Detect which cell encompasses the target text, then output its [x, y] center coordinate. 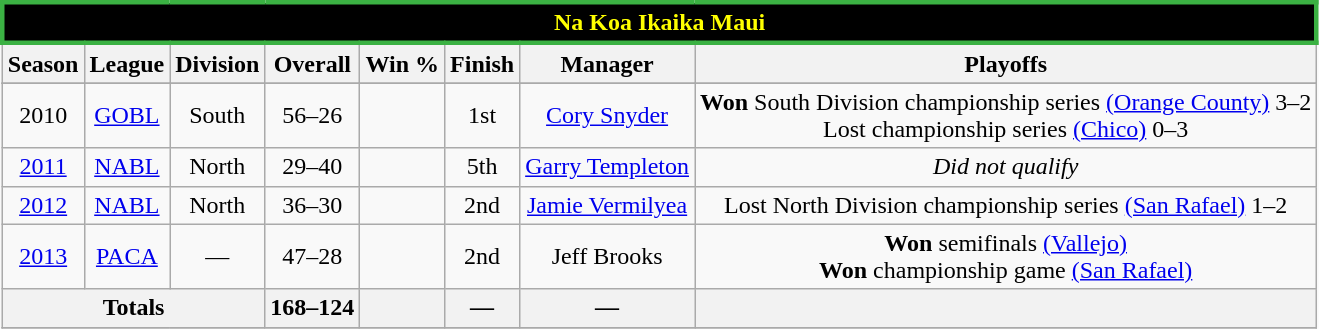
36–30 [312, 205]
Finish [482, 63]
Totals [134, 308]
Jamie Vermilyea [608, 205]
Lost North Division championship series (San Rafael) 1–2 [1006, 205]
Won semifinals (Vallejo) Won championship game (San Rafael) [1006, 256]
Cory Snyder [608, 116]
Jeff Brooks [608, 256]
League [127, 63]
Won South Division championship series (Orange County) 3–2 Lost championship series (Chico) 0–3 [1006, 116]
Playoffs [1006, 63]
Manager [608, 63]
Did not qualify [1006, 167]
1st [482, 116]
2011 [43, 167]
GOBL [127, 116]
168–124 [312, 308]
PACA [127, 256]
South [218, 116]
29–40 [312, 167]
2013 [43, 256]
2012 [43, 205]
47–28 [312, 256]
Win % [402, 63]
5th [482, 167]
Division [218, 63]
Overall [312, 63]
2010 [43, 116]
Na Koa Ikaika Maui [660, 22]
56–26 [312, 116]
Garry Templeton [608, 167]
Season [43, 63]
